Search for the cell housing the specified text and yield its (x, y) center coordinate. 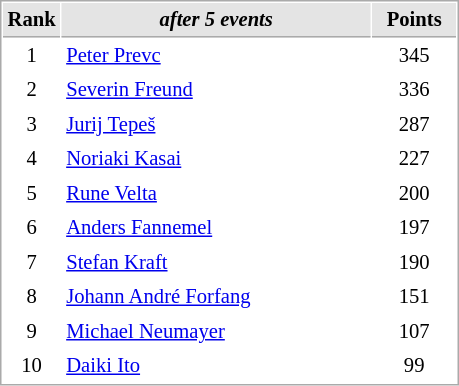
Johann André Forfang (216, 296)
Rune Velta (216, 194)
Daiki Ito (216, 366)
5 (32, 194)
3 (32, 124)
Points (414, 20)
345 (414, 56)
99 (414, 366)
Peter Prevc (216, 56)
107 (414, 332)
Stefan Kraft (216, 262)
Noriaki Kasai (216, 158)
6 (32, 228)
after 5 events (216, 20)
336 (414, 90)
8 (32, 296)
Severin Freund (216, 90)
9 (32, 332)
Rank (32, 20)
200 (414, 194)
287 (414, 124)
190 (414, 262)
197 (414, 228)
2 (32, 90)
151 (414, 296)
Anders Fannemel (216, 228)
4 (32, 158)
Michael Neumayer (216, 332)
Jurij Tepeš (216, 124)
1 (32, 56)
7 (32, 262)
10 (32, 366)
227 (414, 158)
